Return (x, y) of the center of cell containing provided text 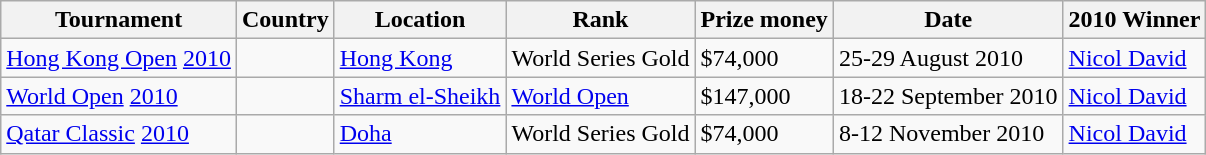
Doha (420, 134)
Prize money (764, 20)
18-22 September 2010 (948, 96)
$147,000 (764, 96)
Qatar Classic 2010 (119, 134)
World Open 2010 (119, 96)
Sharm el-Sheikh (420, 96)
25-29 August 2010 (948, 58)
Hong Kong Open 2010 (119, 58)
2010 Winner (1134, 20)
Country (285, 20)
World Open (600, 96)
Rank (600, 20)
Tournament (119, 20)
Location (420, 20)
Hong Kong (420, 58)
8-12 November 2010 (948, 134)
Date (948, 20)
